Output the (X, Y) coordinate of the center of the cell containing the given text.  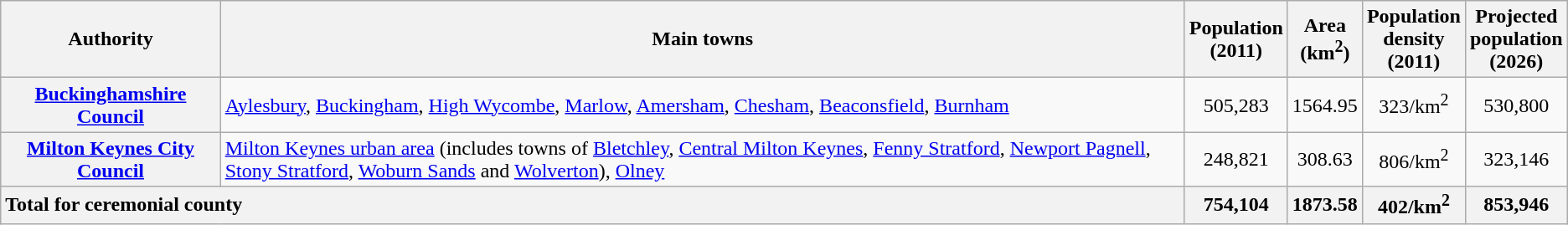
Area(km2) (1325, 39)
Aylesbury, Buckingham, High Wycombe, Marlow, Amersham, Chesham, Beaconsfield, Burnham (702, 105)
Buckinghamshire Council (111, 105)
754,104 (1236, 206)
Projectedpopulation(2026) (1516, 39)
Populationdensity(2011) (1414, 39)
248,821 (1236, 159)
Total for ceremonial county (593, 206)
1873.58 (1325, 206)
308.63 (1325, 159)
323,146 (1516, 159)
505,283 (1236, 105)
530,800 (1516, 105)
1564.95 (1325, 105)
Population(2011) (1236, 39)
806/km2 (1414, 159)
Authority (111, 39)
853,946 (1516, 206)
402/km2 (1414, 206)
Milton Keynes City Council (111, 159)
Main towns (702, 39)
323/km2 (1414, 105)
